Return (x, y) of the center of cell containing provided text 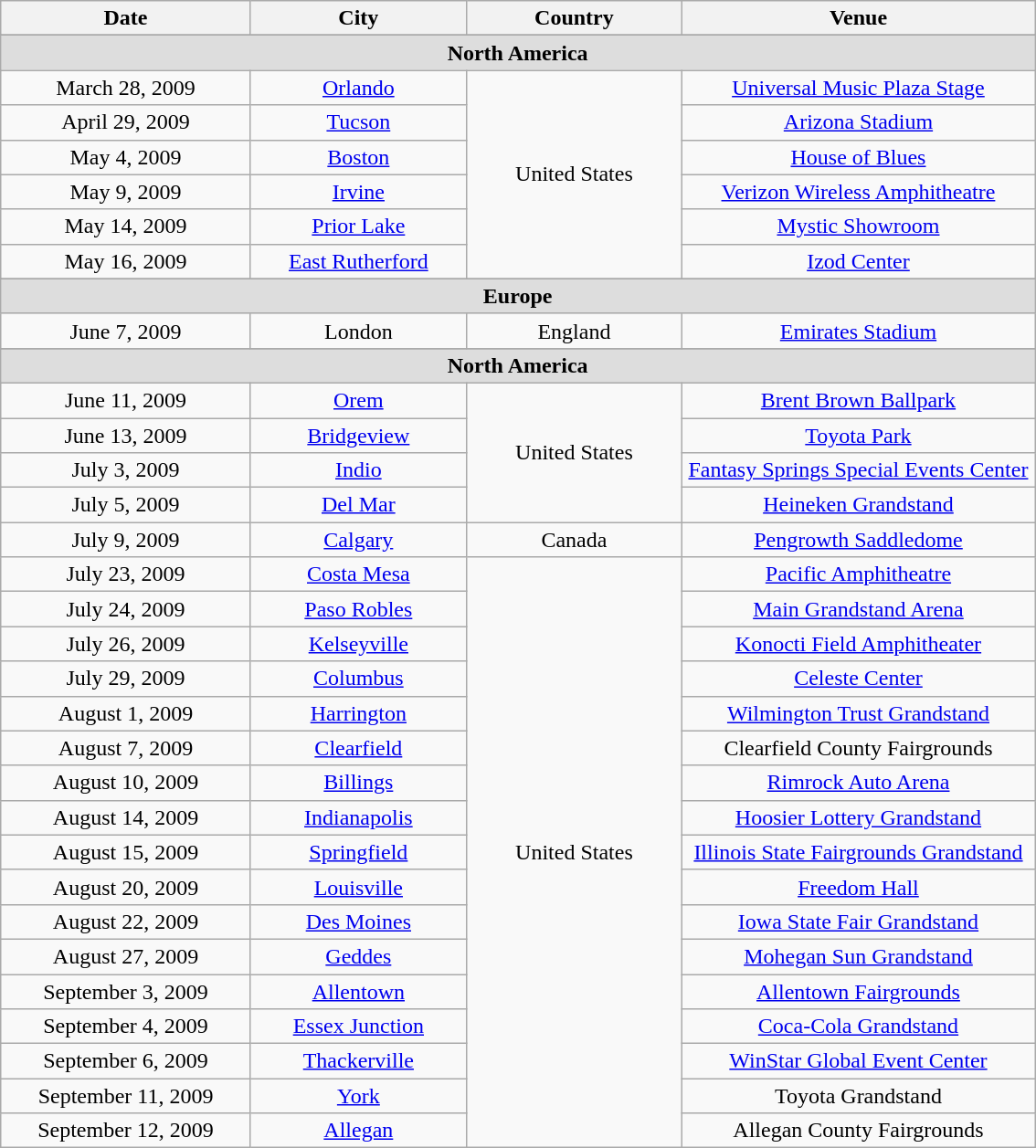
Louisville (358, 887)
Costa Mesa (358, 574)
Mohegan Sun Grandstand (858, 956)
August 27, 2009 (126, 956)
Boston (358, 157)
Geddes (358, 956)
Orlando (358, 88)
Country (574, 18)
September 4, 2009 (126, 1027)
Des Moines (358, 922)
Thackerville (358, 1061)
Celeste Center (858, 679)
July 3, 2009 (126, 470)
Emirates Stadium (858, 331)
Allegan County Fairgrounds (858, 1131)
July 24, 2009 (126, 609)
Clearfield (358, 748)
June 11, 2009 (126, 400)
Konocti Field Amphitheater (858, 644)
Allentown Fairgrounds (858, 991)
Izod Center (858, 261)
September 3, 2009 (126, 991)
Hoosier Lottery Grandstand (858, 817)
House of Blues (858, 157)
Calgary (358, 540)
Brent Brown Ballpark (858, 400)
Mystic Showroom (858, 226)
Indio (358, 470)
Paso Robles (358, 609)
April 29, 2009 (126, 122)
Prior Lake (358, 226)
England (574, 331)
August 15, 2009 (126, 852)
Illinois State Fairgrounds Grandstand (858, 852)
June 7, 2009 (126, 331)
Tucson (358, 122)
August 10, 2009 (126, 783)
Universal Music Plaza Stage (858, 88)
July 23, 2009 (126, 574)
September 6, 2009 (126, 1061)
Clearfield County Fairgrounds (858, 748)
August 14, 2009 (126, 817)
Fantasy Springs Special Events Center (858, 470)
September 12, 2009 (126, 1131)
August 22, 2009 (126, 922)
Harrington (358, 713)
WinStar Global Event Center (858, 1061)
June 13, 2009 (126, 436)
Essex Junction (358, 1027)
Europe (518, 296)
Irvine (358, 192)
Pengrowth Saddledome (858, 540)
London (358, 331)
Allentown (358, 991)
Rimrock Auto Arena (858, 783)
Orem (358, 400)
Iowa State Fair Grandstand (858, 922)
York (358, 1096)
Heineken Grandstand (858, 505)
Coca-Cola Grandstand (858, 1027)
Pacific Amphitheatre (858, 574)
City (358, 18)
Toyota Grandstand (858, 1096)
May 4, 2009 (126, 157)
Del Mar (358, 505)
Freedom Hall (858, 887)
July 26, 2009 (126, 644)
Bridgeview (358, 436)
Indianapolis (358, 817)
Main Grandstand Arena (858, 609)
Toyota Park (858, 436)
August 1, 2009 (126, 713)
Billings (358, 783)
July 29, 2009 (126, 679)
May 9, 2009 (126, 192)
August 20, 2009 (126, 887)
Venue (858, 18)
May 14, 2009 (126, 226)
July 9, 2009 (126, 540)
Date (126, 18)
Wilmington Trust Grandstand (858, 713)
March 28, 2009 (126, 88)
May 16, 2009 (126, 261)
East Rutherford (358, 261)
Verizon Wireless Amphitheatre (858, 192)
Springfield (358, 852)
Allegan (358, 1131)
Canada (574, 540)
August 7, 2009 (126, 748)
September 11, 2009 (126, 1096)
July 5, 2009 (126, 505)
Arizona Stadium (858, 122)
Columbus (358, 679)
Kelseyville (358, 644)
